From the cell containing the given text, extract its center point as (x, y) coordinate. 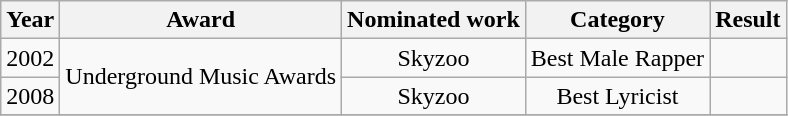
Category (617, 20)
Result (748, 20)
Award (201, 20)
Year (30, 20)
Underground Music Awards (201, 77)
2008 (30, 96)
2002 (30, 58)
Best Lyricist (617, 96)
Nominated work (434, 20)
Best Male Rapper (617, 58)
